Search for the cell housing the specified text and yield its [X, Y] center coordinate. 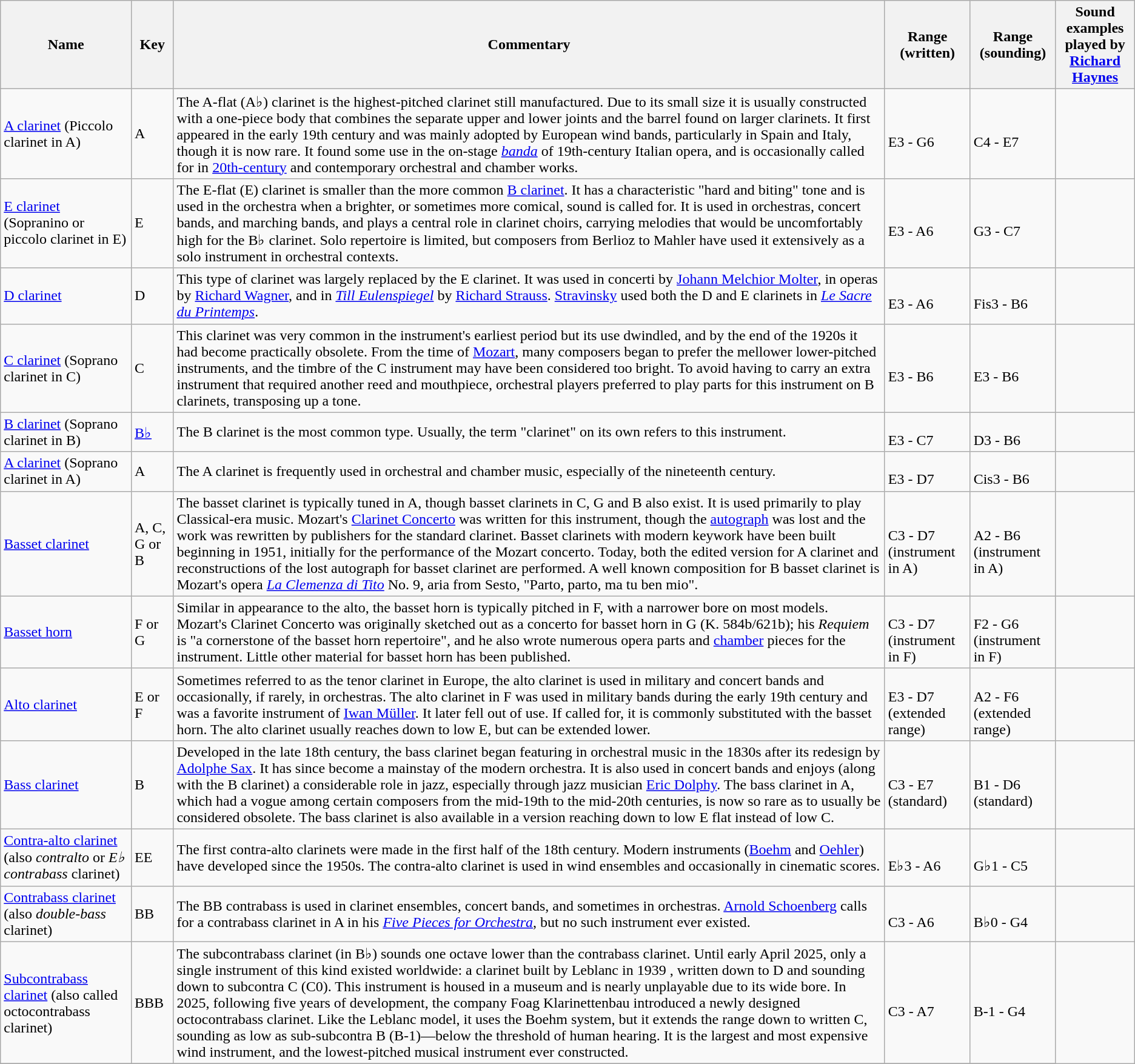
B♭0 - G4 [1013, 914]
C [152, 368]
A2 - B6 (instrument in A) [1013, 543]
Contrabass clarinet (also double-bass clarinet) [66, 914]
Key [152, 45]
C3 - A7 [928, 1003]
G3 - C7 [1013, 223]
C3 - E7 (standard) [928, 785]
C3 - A6 [928, 914]
BBB [152, 1003]
Subcontrabass clarinet (also called octocontrabass clarinet) [66, 1003]
A clarinet (Soprano clarinet in A) [66, 472]
E or F [152, 704]
Range(sounding) [1013, 45]
B1 - D6 (standard) [1013, 785]
Commentary [529, 45]
F or G [152, 632]
B clarinet (Soprano clarinet in B) [66, 432]
Sound examples played by Richard Haynes [1095, 45]
Basset horn [66, 632]
F2 - G6 (instrument in F) [1013, 632]
Range (written) [928, 45]
C3 - D7 (instrument in A) [928, 543]
Fis3 - B6 [1013, 296]
G♭1 - C5 [1013, 857]
D [152, 296]
BB [152, 914]
B♭ [152, 432]
E3 - D7 (extended range) [928, 704]
C3 - D7 (instrument in F) [928, 632]
E [152, 223]
B [152, 785]
E3 - C7 [928, 432]
A2 - F6 (extended range) [1013, 704]
Basset clarinet [66, 543]
Name [66, 45]
Bass clarinet [66, 785]
D3 - B6 [1013, 432]
The A clarinet is frequently used in orchestral and chamber music, especially of the nineteenth century. [529, 472]
E3 - G6 [928, 134]
E3 - D7 [928, 472]
E♭3 - A6 [928, 857]
Alto clarinet [66, 704]
A clarinet (Piccolo clarinet in A) [66, 134]
E clarinet (Sopranino or piccolo clarinet in E) [66, 223]
B-1 - G4 [1013, 1003]
D clarinet [66, 296]
Contra-alto clarinet (also contralto or E♭ contrabass clarinet) [66, 857]
Cis3 - B6 [1013, 472]
C clarinet (Soprano clarinet in C) [66, 368]
C4 - E7 [1013, 134]
EE [152, 857]
A, C, G or B [152, 543]
The B clarinet is the most common type. Usually, the term "clarinet" on its own refers to this instrument. [529, 432]
